Output the (X, Y) coordinate of the center of the cell containing the given text.  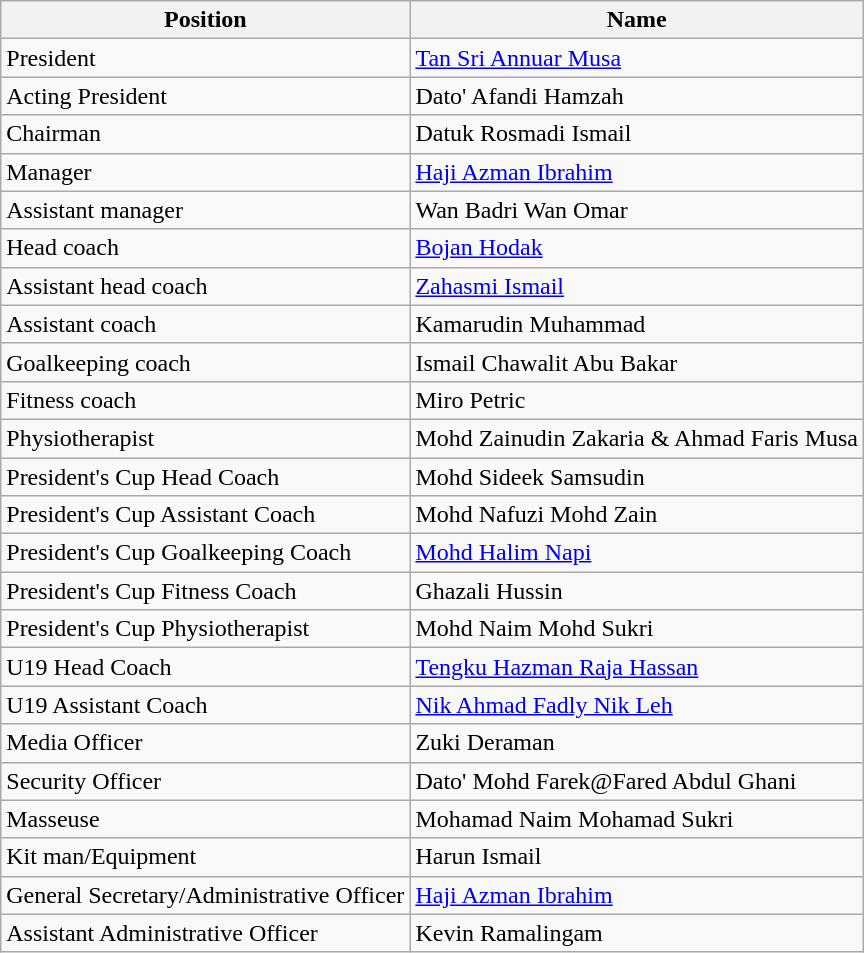
Position (206, 20)
U19 Head Coach (206, 667)
President's Cup Goalkeeping Coach (206, 553)
Name (637, 20)
Mohd Halim Napi (637, 553)
U19 Assistant Coach (206, 705)
Security Officer (206, 781)
Ghazali Hussin (637, 591)
Nik Ahmad Fadly Nik Leh (637, 705)
Mohd Naim Mohd Sukri (637, 629)
President's Cup Head Coach (206, 477)
Assistant Administrative Officer (206, 933)
Goalkeeping coach (206, 362)
Kevin Ramalingam (637, 933)
General Secretary/Administrative Officer (206, 895)
Mohamad Naim Mohamad Sukri (637, 819)
President's Cup Physiotherapist (206, 629)
Zahasmi Ismail (637, 286)
Harun Ismail (637, 857)
Fitness coach (206, 400)
Masseuse (206, 819)
President's Cup Assistant Coach (206, 515)
Mohd Sideek Samsudin (637, 477)
President (206, 58)
Assistant head coach (206, 286)
Ismail Chawalit Abu Bakar (637, 362)
Datuk Rosmadi Ismail (637, 134)
Mohd Zainudin Zakaria & Ahmad Faris Musa (637, 438)
Tan Sri Annuar Musa (637, 58)
Kit man/Equipment (206, 857)
Media Officer (206, 743)
Physiotherapist (206, 438)
Assistant coach (206, 324)
Acting President (206, 96)
Assistant manager (206, 210)
President's Cup Fitness Coach (206, 591)
Zuki Deraman (637, 743)
Kamarudin Muhammad (637, 324)
Dato' Afandi Hamzah (637, 96)
Head coach (206, 248)
Dato' Mohd Farek@Fared Abdul Ghani (637, 781)
Miro Petric (637, 400)
Bojan Hodak (637, 248)
Mohd Nafuzi Mohd Zain (637, 515)
Manager (206, 172)
Tengku Hazman Raja Hassan (637, 667)
Chairman (206, 134)
Wan Badri Wan Omar (637, 210)
